Capture the cell that displays the provided text and extract its [x, y] central coordinate. 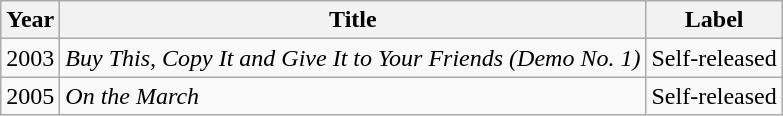
2005 [30, 96]
On the March [353, 96]
2003 [30, 58]
Title [353, 20]
Buy This, Copy It and Give It to Your Friends (Demo No. 1) [353, 58]
Label [714, 20]
Year [30, 20]
